Return (X, Y) of the center of cell containing provided text 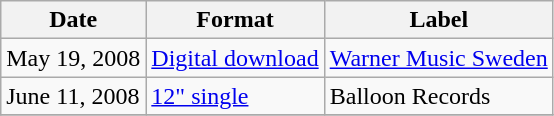
Label (438, 20)
Balloon Records (438, 96)
Format (235, 20)
Digital download (235, 58)
12" single (235, 96)
May 19, 2008 (74, 58)
Warner Music Sweden (438, 58)
Date (74, 20)
June 11, 2008 (74, 96)
